Capture the cell that displays the provided text and extract its (X, Y) central coordinate. 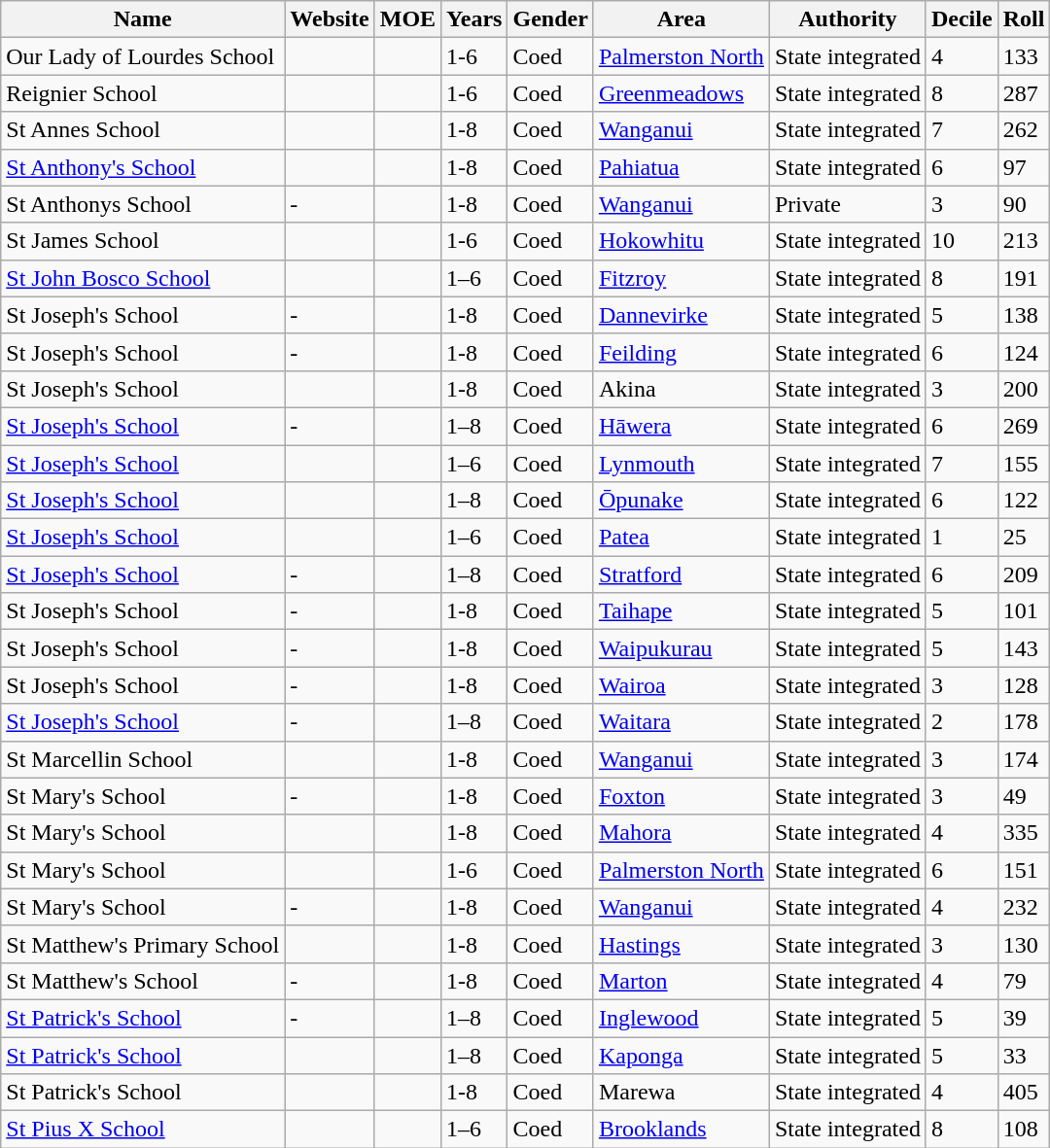
178 (1024, 722)
St Anthonys School (143, 204)
Patea (681, 538)
Ōpunake (681, 501)
33 (1024, 1055)
10 (962, 241)
287 (1024, 93)
232 (1024, 907)
Our Lady of Lourdes School (143, 56)
90 (1024, 204)
St Matthew's Primary School (143, 944)
262 (1024, 130)
Hāwera (681, 426)
335 (1024, 833)
Brooklands (681, 1130)
151 (1024, 870)
97 (1024, 167)
Kaponga (681, 1055)
405 (1024, 1093)
Waitara (681, 722)
Name (143, 19)
Dannevirke (681, 315)
Private (848, 204)
St Pius X School (143, 1130)
St Anthony's School (143, 167)
Years (474, 19)
Roll (1024, 19)
122 (1024, 501)
200 (1024, 389)
2 (962, 722)
Area (681, 19)
1 (962, 538)
Wairoa (681, 685)
Marton (681, 981)
124 (1024, 352)
St Marcellin School (143, 759)
Mahora (681, 833)
Authority (848, 19)
128 (1024, 685)
Stratford (681, 574)
191 (1024, 278)
143 (1024, 648)
Reignier School (143, 93)
39 (1024, 1018)
130 (1024, 944)
Hokowhitu (681, 241)
155 (1024, 464)
Feilding (681, 352)
101 (1024, 611)
Akina (681, 389)
Marewa (681, 1093)
133 (1024, 56)
209 (1024, 574)
Gender (550, 19)
Lynmouth (681, 464)
MOE (407, 19)
Hastings (681, 944)
Inglewood (681, 1018)
269 (1024, 426)
25 (1024, 538)
108 (1024, 1130)
St John Bosco School (143, 278)
St James School (143, 241)
49 (1024, 796)
138 (1024, 315)
174 (1024, 759)
Website (330, 19)
Greenmeadows (681, 93)
Pahiatua (681, 167)
St Matthew's School (143, 981)
Taihape (681, 611)
79 (1024, 981)
213 (1024, 241)
Fitzroy (681, 278)
St Annes School (143, 130)
Decile (962, 19)
Foxton (681, 796)
Waipukurau (681, 648)
